Pinpoint the cell where the given text exists, returning its (X, Y) midpoint coordinate. 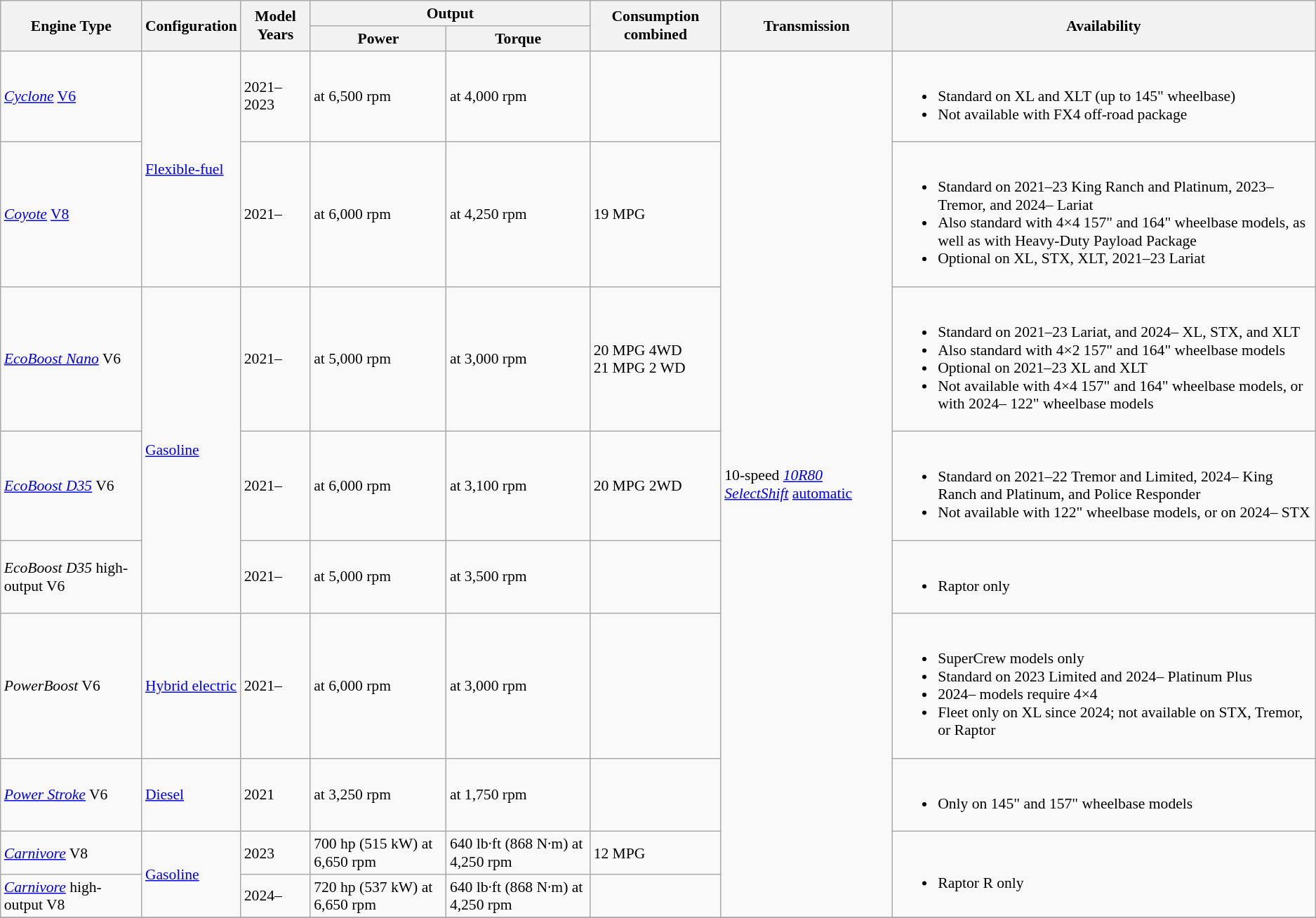
Consumption combined (656, 25)
Hybrid electric (191, 686)
700 hp (515 kW) at 6,650 rpm (378, 853)
720 hp (537 kW) at 6,650 rpm (378, 896)
Standard on 2021–22 Tremor and Limited, 2024– King Ranch and Platinum, and Police ResponderNot available with 122" wheelbase models, or on 2024– STX (1103, 486)
19 MPG (656, 214)
EcoBoost Nano V6 (72, 359)
Engine Type (72, 25)
2023 (275, 853)
Transmission (806, 25)
at 3,250 rpm (378, 795)
20 MPG 2WD (656, 486)
Configuration (191, 25)
Raptor only (1103, 577)
Carnivore V8 (72, 853)
Cyclone V6 (72, 96)
Flexible-fuel (191, 168)
Model Years (275, 25)
Diesel (191, 795)
Power (378, 39)
at 1,750 rpm (518, 795)
PowerBoost V6 (72, 686)
12 MPG (656, 853)
Power Stroke V6 (72, 795)
Carnivore high-output V8 (72, 896)
at 6,500 rpm (378, 96)
20 MPG 4WD21 MPG 2 WD (656, 359)
at 3,100 rpm (518, 486)
Raptor R only (1103, 874)
Coyote V8 (72, 214)
EcoBoost D35 V6 (72, 486)
2024– (275, 896)
Standard on XL and XLT (up to 145" wheelbase)Not available with FX4 off-road package (1103, 96)
EcoBoost D35 high-output V6 (72, 577)
Availability (1103, 25)
Torque (518, 39)
at 4,250 rpm (518, 214)
10-speed 10R80 SelectShift automatic (806, 484)
2021 (275, 795)
Only on 145" and 157" wheelbase models (1103, 795)
at 4,000 rpm (518, 96)
Output (450, 13)
at 3,500 rpm (518, 577)
2021–2023 (275, 96)
